Return the [X, Y] coordinate for the center point of the cell that contains the specified text.  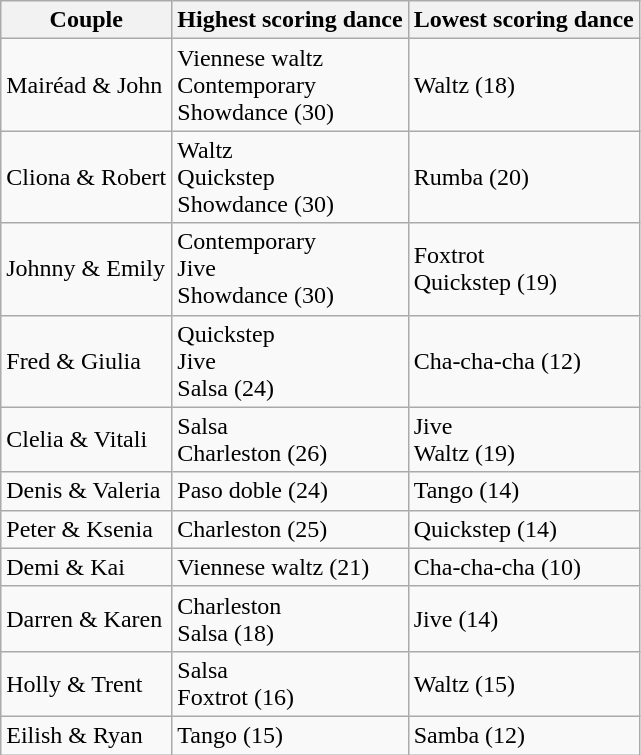
Waltz (18) [524, 85]
QuickstepJiveSalsa (24) [290, 361]
JiveWaltz (19) [524, 440]
Mairéad & John [86, 85]
Quickstep (14) [524, 529]
Tango (15) [290, 735]
Cliona & Robert [86, 177]
Couple [86, 20]
SalsaCharleston (26) [290, 440]
Peter & Ksenia [86, 529]
Darren & Karen [86, 618]
Viennese waltzContemporaryShowdance (30) [290, 85]
Johnny & Emily [86, 269]
Cha-cha-cha (12) [524, 361]
ContemporaryJiveShowdance (30) [290, 269]
Tango (14) [524, 491]
Holly & Trent [86, 684]
Jive (14) [524, 618]
Eilish & Ryan [86, 735]
Viennese waltz (21) [290, 567]
Waltz (15) [524, 684]
Samba (12) [524, 735]
Lowest scoring dance [524, 20]
Highest scoring dance [290, 20]
Cha-cha-cha (10) [524, 567]
CharlestonSalsa (18) [290, 618]
Rumba (20) [524, 177]
Clelia & Vitali [86, 440]
WaltzQuickstepShowdance (30) [290, 177]
Fred & Giulia [86, 361]
Denis & Valeria [86, 491]
Paso doble (24) [290, 491]
FoxtrotQuickstep (19) [524, 269]
SalsaFoxtrot (16) [290, 684]
Demi & Kai [86, 567]
Charleston (25) [290, 529]
